Locate the cell with the specified text and output its (X, Y) center coordinate. 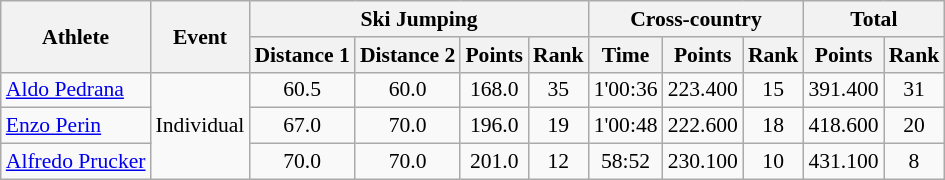
Distance 2 (408, 55)
391.400 (843, 90)
12 (558, 162)
20 (914, 126)
Individual (200, 126)
60.0 (408, 90)
Event (200, 36)
Enzo Perin (76, 126)
Cross-country (696, 19)
1'00:36 (626, 90)
8 (914, 162)
222.600 (703, 126)
58:52 (626, 162)
418.600 (843, 126)
10 (774, 162)
67.0 (302, 126)
230.100 (703, 162)
1'00:48 (626, 126)
35 (558, 90)
223.400 (703, 90)
19 (558, 126)
31 (914, 90)
431.100 (843, 162)
15 (774, 90)
Total (874, 19)
Ski Jumping (418, 19)
Distance 1 (302, 55)
201.0 (494, 162)
Athlete (76, 36)
18 (774, 126)
Alfredo Prucker (76, 162)
Aldo Pedrana (76, 90)
196.0 (494, 126)
Time (626, 55)
60.5 (302, 90)
168.0 (494, 90)
